Identify which cell holds the provided text, then report its (x, y) central coordinate. 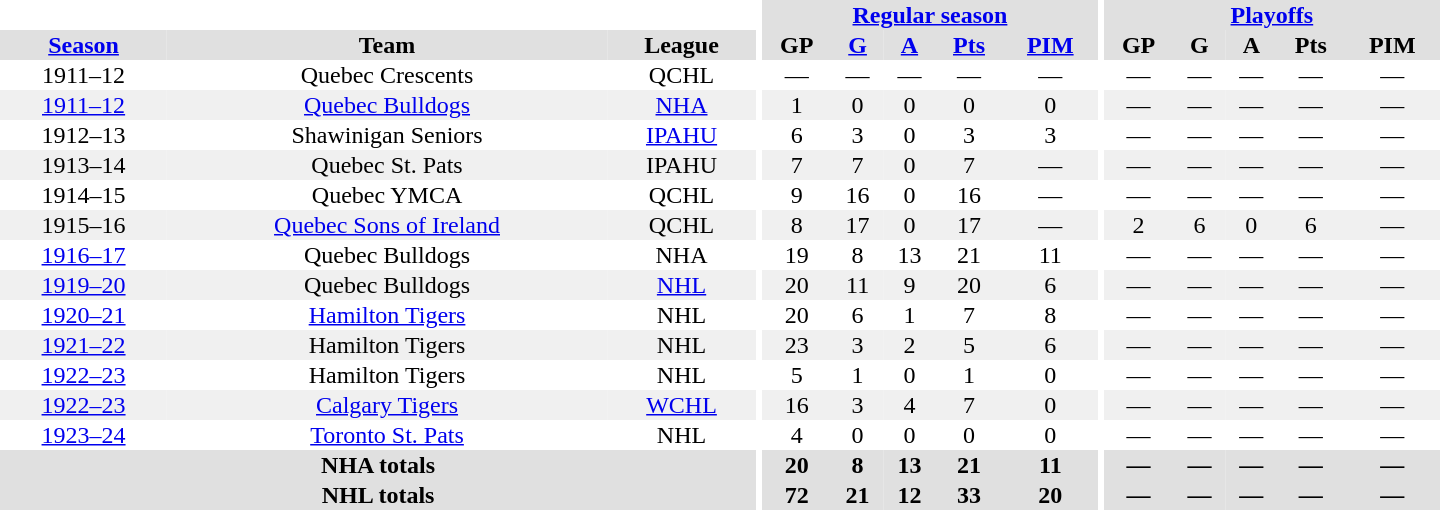
Quebec St. Pats (387, 165)
League (682, 45)
19 (797, 255)
1921–22 (84, 345)
1919–20 (84, 285)
1923–24 (84, 435)
Toronto St. Pats (387, 435)
Quebec YMCA (387, 195)
Quebec Sons of Ireland (387, 225)
Quebec Crescents (387, 75)
WCHL (682, 405)
NHL totals (378, 495)
NHA totals (378, 465)
33 (968, 495)
12 (910, 495)
23 (797, 345)
Team (387, 45)
1920–21 (84, 315)
Season (84, 45)
72 (797, 495)
Playoffs (1272, 15)
Regular season (930, 15)
1916–17 (84, 255)
1913–14 (84, 165)
1914–15 (84, 195)
Calgary Tigers (387, 405)
1912–13 (84, 135)
Shawinigan Seniors (387, 135)
1915–16 (84, 225)
